Find where the given text appears and provide that cell's center as (x, y) coordinate. 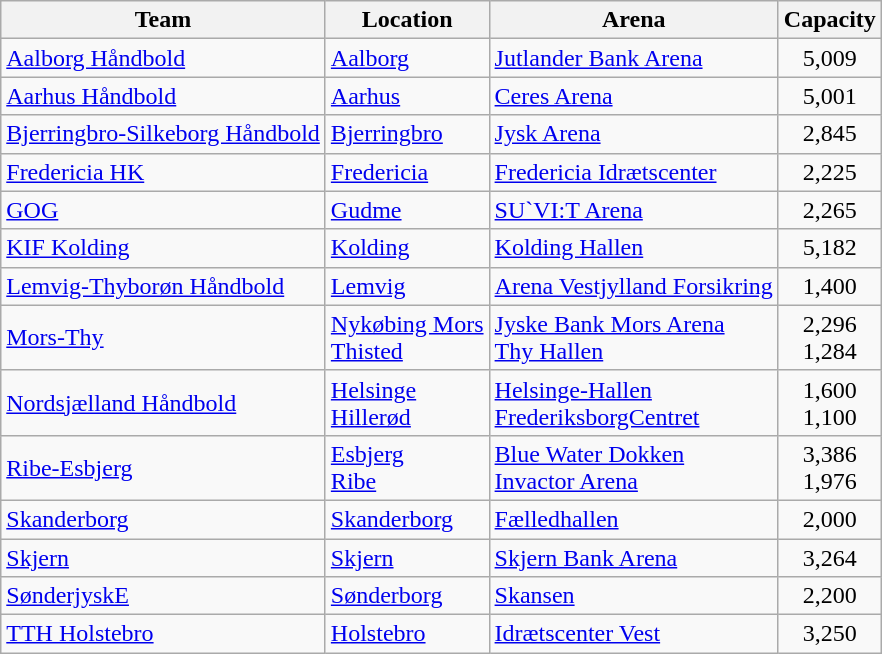
Fredericia Idrætscenter (634, 172)
Fredericia (407, 172)
Sønderborg (407, 596)
Nykøbing MorsThisted (407, 338)
2,000 (830, 519)
TTH Holstebro (164, 634)
EsbjergRibe (407, 468)
1,400 (830, 286)
5,001 (830, 96)
5,009 (830, 58)
GOG (164, 210)
Bjerringbro (407, 134)
1,6001,100 (830, 402)
Aarhus (407, 96)
Gudme (407, 210)
3,3861,976 (830, 468)
Aalborg (407, 58)
Aarhus Håndbold (164, 96)
Idrætscenter Vest (634, 634)
5,182 (830, 248)
Capacity (830, 20)
Nordsjælland Håndbold (164, 402)
Arena (634, 20)
Team (164, 20)
Kolding Hallen (634, 248)
Location (407, 20)
Blue Water DokkenInvactor Arena (634, 468)
Aalborg Håndbold (164, 58)
Fælledhallen (634, 519)
Lemvig (407, 286)
Fredericia HK (164, 172)
2,225 (830, 172)
Helsinge-HallenFrederiksborgCentret (634, 402)
3,250 (830, 634)
SU`VI:T Arena (634, 210)
Bjerringbro-Silkeborg Håndbold (164, 134)
Mors-Thy (164, 338)
Arena Vestjylland Forsikring (634, 286)
2,2961,284 (830, 338)
HelsingeHillerød (407, 402)
Jutlander Bank Arena (634, 58)
2,845 (830, 134)
SønderjyskE (164, 596)
Jysk Arena (634, 134)
Ribe-Esbjerg (164, 468)
2,265 (830, 210)
Skjern Bank Arena (634, 557)
KIF Kolding (164, 248)
Skansen (634, 596)
3,264 (830, 557)
Kolding (407, 248)
Lemvig-Thyborøn Håndbold (164, 286)
2,200 (830, 596)
Ceres Arena (634, 96)
Jyske Bank Mors ArenaThy Hallen (634, 338)
Holstebro (407, 634)
